Identify which cell holds the provided text, then report its (X, Y) central coordinate. 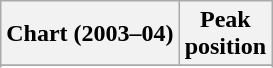
Chart (2003–04) (90, 34)
Peakposition (225, 34)
